Locate the cell with the specified text and output its (X, Y) center coordinate. 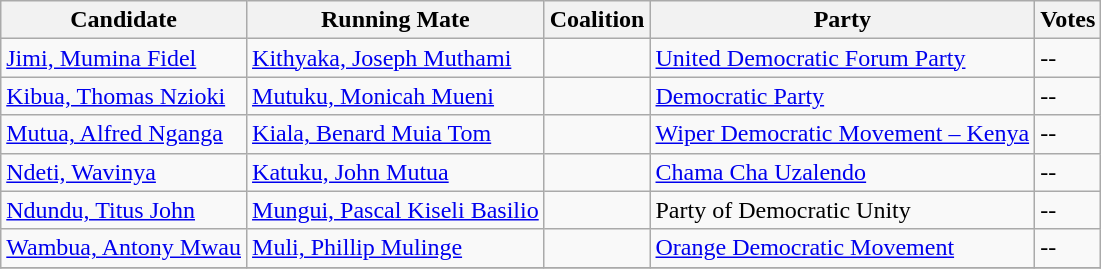
Votes (1068, 20)
Jimi, Mumina Fidel (124, 58)
Party (842, 20)
Ndundu, Titus John (124, 210)
Kithyaka, Joseph Muthami (396, 58)
Wambua, Antony Mwau (124, 248)
United Democratic Forum Party (842, 58)
Kiala, Benard Muia Tom (396, 134)
Running Mate (396, 20)
Kibua, Thomas Nzioki (124, 96)
Katuku, John Mutua (396, 172)
Ndeti, Wavinya (124, 172)
Orange Democratic Movement (842, 248)
Mutuku, Monicah Mueni (396, 96)
Mungui, Pascal Kiseli Basilio (396, 210)
Wiper Democratic Movement – Kenya (842, 134)
Mutua, Alfred Nganga (124, 134)
Democratic Party (842, 96)
Muli, Phillip Mulinge (396, 248)
Party of Democratic Unity (842, 210)
Candidate (124, 20)
Chama Cha Uzalendo (842, 172)
Coalition (597, 20)
